Detect which cell encompasses the target text, then output its [X, Y] center coordinate. 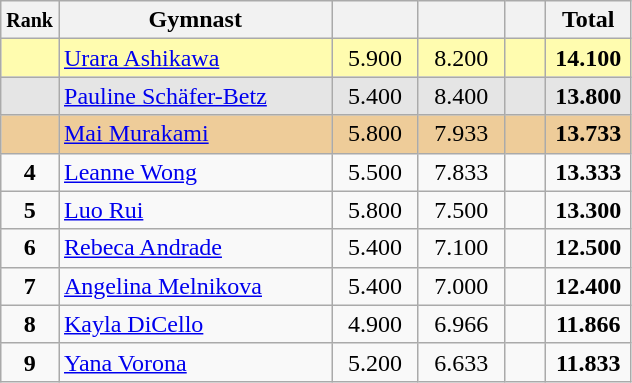
13.333 [588, 172]
Kayla DiCello [195, 324]
8.200 [461, 58]
Gymnast [195, 20]
Mai Murakami [195, 134]
6.633 [461, 362]
Urara Ashikawa [195, 58]
Angelina Melnikova [195, 286]
12.400 [588, 286]
6.966 [461, 324]
6 [30, 248]
7.000 [461, 286]
Rebeca Andrade [195, 248]
7.933 [461, 134]
13.300 [588, 210]
14.100 [588, 58]
7.100 [461, 248]
5.200 [375, 362]
5.900 [375, 58]
12.500 [588, 248]
8 [30, 324]
9 [30, 362]
Pauline Schäfer-Betz [195, 96]
7.500 [461, 210]
Leanne Wong [195, 172]
11.833 [588, 362]
4.900 [375, 324]
7.833 [461, 172]
8.400 [461, 96]
7 [30, 286]
Luo Rui [195, 210]
5 [30, 210]
4 [30, 172]
Rank [30, 20]
5.500 [375, 172]
11.866 [588, 324]
13.733 [588, 134]
13.800 [588, 96]
Yana Vorona [195, 362]
Total [588, 20]
